Find where the given text appears and provide that cell's center as (X, Y) coordinate. 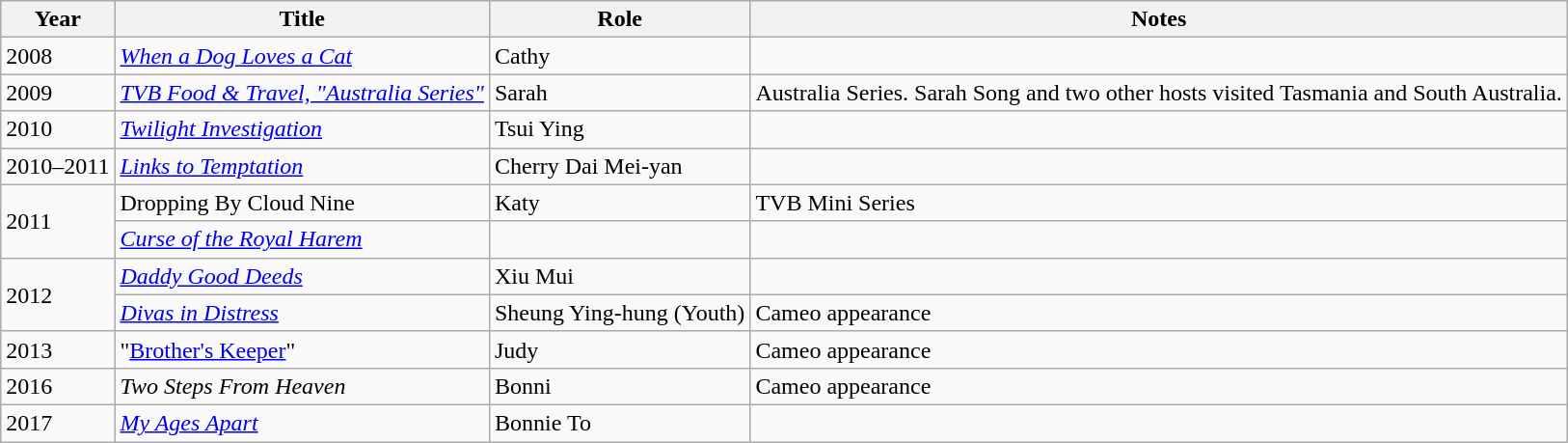
My Ages Apart (303, 423)
2016 (58, 386)
Cherry Dai Mei-yan (619, 166)
2017 (58, 423)
Bonni (619, 386)
Tsui Ying (619, 129)
Curse of the Royal Harem (303, 239)
Notes (1159, 19)
Year (58, 19)
Twilight Investigation (303, 129)
2010 (58, 129)
When a Dog Loves a Cat (303, 56)
2012 (58, 294)
Role (619, 19)
TVB Mini Series (1159, 203)
Title (303, 19)
Judy (619, 349)
Links to Temptation (303, 166)
Sheung Ying-hung (Youth) (619, 313)
Xiu Mui (619, 276)
2009 (58, 93)
"Brother's Keeper" (303, 349)
2013 (58, 349)
2011 (58, 221)
TVB Food & Travel, "Australia Series" (303, 93)
Divas in Distress (303, 313)
Cathy (619, 56)
Two Steps From Heaven (303, 386)
2010–2011 (58, 166)
2008 (58, 56)
Bonnie To (619, 423)
Sarah (619, 93)
Australia Series. Sarah Song and two other hosts visited Tasmania and South Australia. (1159, 93)
Daddy Good Deeds (303, 276)
Katy (619, 203)
Dropping By Cloud Nine (303, 203)
